Scan for the cell matching the given text and deliver its [X, Y] coordinate at center. 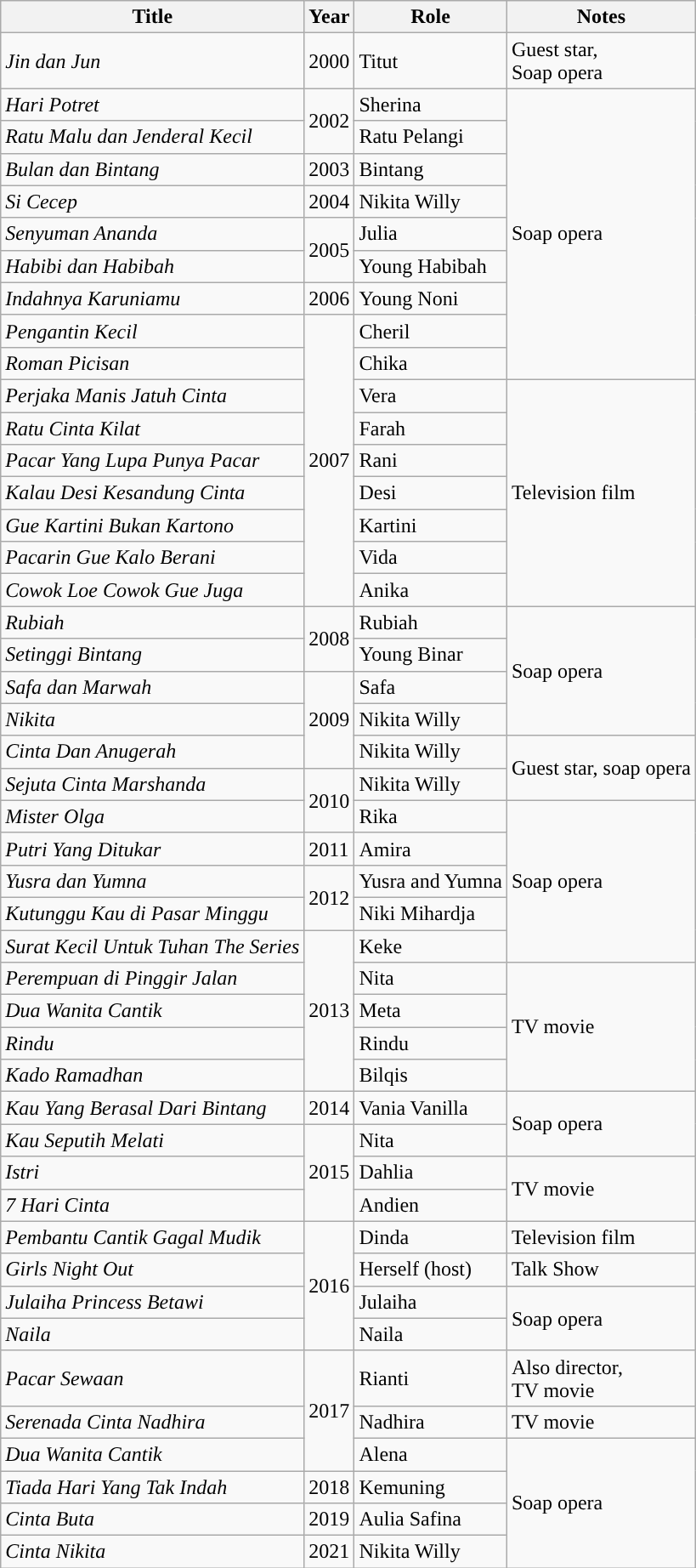
2011 [330, 849]
Notes [601, 17]
2007 [330, 461]
Habibi dan Habibah [153, 266]
Desi [430, 493]
Bilqis [430, 1076]
2000 [330, 61]
Sejuta Cinta Marshanda [153, 784]
Pacar Sewaan [153, 1378]
2003 [330, 169]
2021 [330, 1552]
Pengantin Kecil [153, 331]
Bintang [430, 169]
2006 [330, 298]
Young Habibah [430, 266]
Alena [430, 1454]
2002 [330, 121]
Cheril [430, 331]
Keke [430, 946]
2010 [330, 800]
Vida [430, 558]
Jin dan Jun [153, 61]
Sherina [430, 105]
Kau Yang Berasal Dari Bintang [153, 1108]
Mister Olga [153, 816]
Perjaka Manis Jatuh Cinta [153, 395]
Vera [430, 395]
Tiada Hari Yang Tak Indah [153, 1487]
Amira [430, 849]
Nikita [153, 719]
Serenada Cinta Nadhira [153, 1422]
Kartini [430, 526]
Meta [430, 1011]
2004 [330, 202]
Chika [430, 363]
Pacar Yang Lupa Punya Pacar [153, 461]
Young Binar [430, 655]
Cinta Nikita [153, 1552]
Andien [430, 1205]
Pacarin Gue Kalo Berani [153, 558]
2008 [330, 639]
Kutunggu Kau di Pasar Minggu [153, 913]
Kado Ramadhan [153, 1076]
Year [330, 17]
7 Hari Cinta [153, 1205]
2016 [330, 1286]
Roman Picisan [153, 363]
Role [430, 17]
Safa [430, 687]
Also director,TV movie [601, 1378]
Anika [430, 590]
Girls Night Out [153, 1270]
Perempuan di Pinggir Jalan [153, 979]
Herself (host) [430, 1270]
Ratu Cinta Kilat [153, 428]
Si Cecep [153, 202]
Pembantu Cantik Gagal Mudik [153, 1237]
Kalau Desi Kesandung Cinta [153, 493]
Yusra dan Yumna [153, 881]
Julaiha [430, 1302]
Indahnya Karuniamu [153, 298]
Julaiha Princess Betawi [153, 1302]
Rika [430, 816]
Rianti [430, 1378]
Vania Vanilla [430, 1108]
Cowok Loe Cowok Gue Juga [153, 590]
Julia [430, 234]
Nadhira [430, 1422]
Cinta Buta [153, 1520]
Yusra and Yumna [430, 881]
Title [153, 17]
Talk Show [601, 1270]
Guest star, soap opera [601, 768]
Bulan dan Bintang [153, 169]
Hari Potret [153, 105]
Niki Mihardja [430, 913]
Dinda [430, 1237]
Rani [430, 461]
Ratu Malu dan Jenderal Kecil [153, 137]
Istri [153, 1173]
Ratu Pelangi [430, 137]
2009 [330, 719]
2017 [330, 1410]
2018 [330, 1487]
Titut [430, 61]
Gue Kartini Bukan Kartono [153, 526]
Surat Kecil Untuk Tuhan The Series [153, 946]
Kau Seputih Melati [153, 1140]
2019 [330, 1520]
2014 [330, 1108]
Young Noni [430, 298]
Cinta Dan Anugerah [153, 752]
Senyuman Ananda [153, 234]
Aulia Safina [430, 1520]
Safa dan Marwah [153, 687]
Farah [430, 428]
Setinggi Bintang [153, 655]
Dahlia [430, 1173]
2005 [330, 250]
2012 [330, 897]
Putri Yang Ditukar [153, 849]
2013 [330, 1011]
Kemuning [430, 1487]
2015 [330, 1173]
Guest star,Soap opera [601, 61]
